Output the [x, y] coordinate of the center of the cell containing the given text.  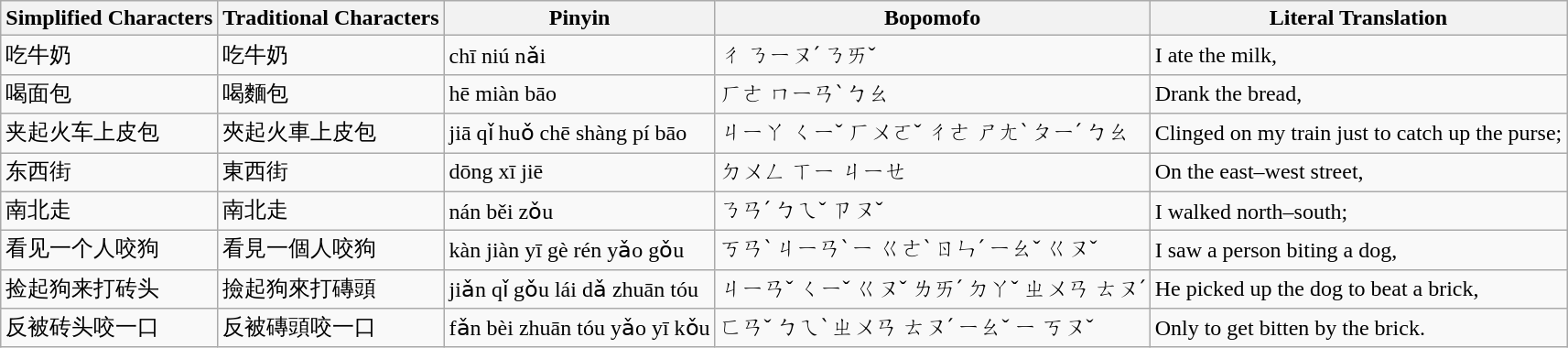
ㄋㄢˊ ㄅㄟˇ ㄗㄡˇ [932, 211]
東西街 [331, 172]
ㄐㄧㄚ ㄑㄧˇ ㄏㄨㄛˇ ㄔㄜ ㄕㄤˋ ㄆㄧˊ ㄅㄠ [932, 134]
I ate the milk, [1358, 55]
Traditional Characters [331, 18]
捡起狗来打砖头 [110, 289]
喝面包 [110, 93]
nán běi zǒu [579, 211]
On the east–west street, [1358, 172]
I saw a person biting a dog, [1358, 251]
I walked north–south; [1358, 211]
ㄔ ㄋㄧㄡˊ ㄋㄞˇ [932, 55]
chī niú nǎi [579, 55]
ㄐㄧㄢˇ ㄑㄧˇ ㄍㄡˇ ㄌㄞˊ ㄉㄚˇ ㄓㄨㄢ ㄊㄡˊ [932, 289]
看见一个人咬狗 [110, 251]
Bopomofo [932, 18]
ㄎㄢˋ ㄐㄧㄢˋ ㄧ ㄍㄜˋ ㄖㄣˊ ㄧㄠˇ ㄍㄡˇ [932, 251]
东西街 [110, 172]
He picked up the dog to beat a brick, [1358, 289]
夹起火车上皮包 [110, 134]
hē miàn bāo [579, 93]
ㄉㄨㄥ ㄒㄧ ㄐㄧㄝ [932, 172]
fǎn bèi zhuān tóu yǎo yī kǒu [579, 328]
jiā qǐ huǒ chē shàng pí bāo [579, 134]
ㄏㄜ ㄇㄧㄢˋ ㄅㄠ [932, 93]
夾起火車上皮包 [331, 134]
dōng xī jiē [579, 172]
Literal Translation [1358, 18]
jiǎn qǐ gǒu lái dǎ zhuān tóu [579, 289]
反被砖头咬一口 [110, 328]
Simplified Characters [110, 18]
喝麵包 [331, 93]
kàn jiàn yī gè rén yǎo gǒu [579, 251]
ㄈㄢˇ ㄅㄟˋ ㄓㄨㄢ ㄊㄡˊ ㄧㄠˇ ㄧ ㄎㄡˇ [932, 328]
Clinged on my train just to catch up the purse; [1358, 134]
撿起狗來打磚頭 [331, 289]
Only to get bitten by the brick. [1358, 328]
反被磚頭咬一口 [331, 328]
看見一個人咬狗 [331, 251]
Drank the bread, [1358, 93]
Pinyin [579, 18]
